Locate the cell with the specified text and output its (x, y) center coordinate. 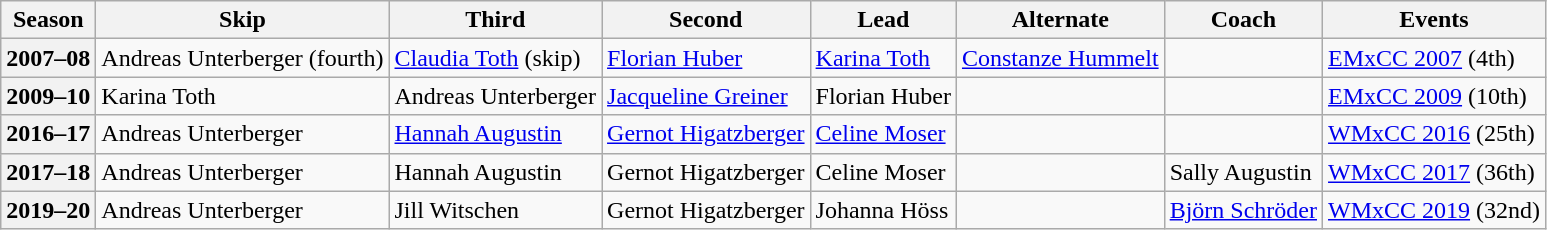
WMxCC 2017 (36th) (1434, 172)
2019–20 (48, 210)
2007–08 (48, 58)
Andreas Unterberger (fourth) (242, 58)
Coach (1243, 20)
Johanna Höss (883, 210)
Björn Schröder (1243, 210)
Alternate (1060, 20)
2017–18 (48, 172)
Jacqueline Greiner (706, 96)
2009–10 (48, 96)
Sally Augustin (1243, 172)
WMxCC 2016 (25th) (1434, 134)
Third (496, 20)
Lead (883, 20)
Constanze Hummelt (1060, 58)
Season (48, 20)
EMxCC 2007 (4th) (1434, 58)
Events (1434, 20)
Jill Witschen (496, 210)
Second (706, 20)
2016–17 (48, 134)
EMxCC 2009 (10th) (1434, 96)
Skip (242, 20)
Claudia Toth (skip) (496, 58)
WMxCC 2019 (32nd) (1434, 210)
